Identify which cell holds the provided text, then report its [X, Y] central coordinate. 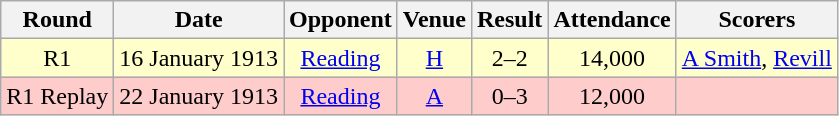
H [434, 58]
22 January 1913 [199, 96]
14,000 [612, 58]
Round [58, 20]
Opponent [341, 20]
12,000 [612, 96]
Venue [434, 20]
Result [509, 20]
Date [199, 20]
Scorers [756, 20]
R1 [58, 58]
A [434, 96]
16 January 1913 [199, 58]
A Smith, Revill [756, 58]
Attendance [612, 20]
0–3 [509, 96]
2–2 [509, 58]
R1 Replay [58, 96]
